From the cell containing the given text, extract its center point as (X, Y) coordinate. 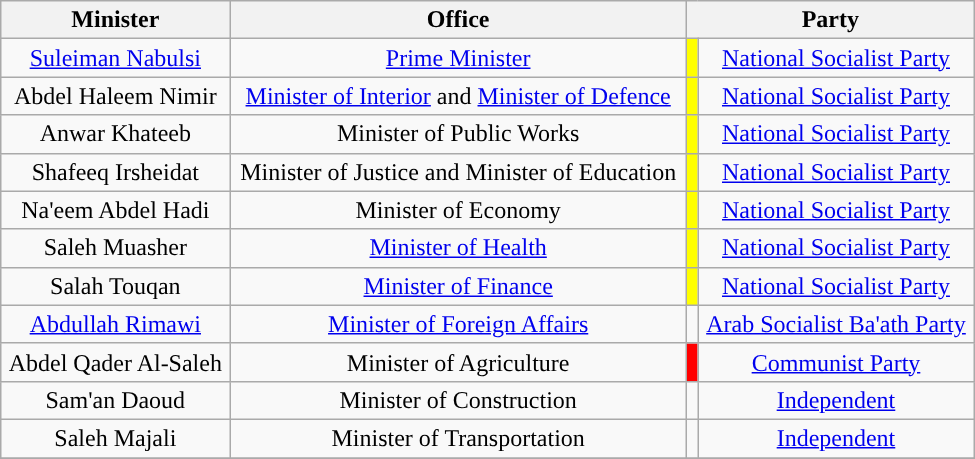
Minister of Economy (458, 210)
Minister of Interior and Minister of Defence (458, 96)
Abdel Haleem Nimir (116, 96)
Arab Socialist Ba'ath Party (836, 324)
Communist Party (836, 362)
Minister of Agriculture (458, 362)
Suleiman Nabulsi (116, 58)
Minister (116, 20)
Minister of Finance (458, 286)
Saleh Muasher (116, 248)
Na'eem Abdel Hadi (116, 210)
Salah Touqan (116, 286)
Prime Minister (458, 58)
Minister of Construction (458, 400)
Minister of Foreign Affairs (458, 324)
Abdel Qader Al-Saleh (116, 362)
Minister of Public Works (458, 134)
Minister of Transportation (458, 438)
Shafeeq Irsheidat (116, 172)
Anwar Khateeb (116, 134)
Party (830, 20)
Saleh Majali (116, 438)
Abdullah Rimawi (116, 324)
Office (458, 20)
Minister of Justice and Minister of Education (458, 172)
Sam'an Daoud (116, 400)
Minister of Health (458, 248)
